Output the (x, y) coordinate of the center of the cell containing the given text.  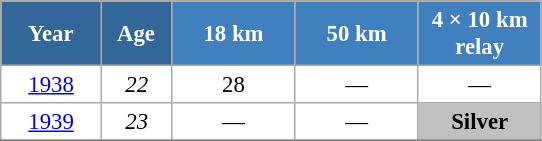
1938 (52, 85)
4 × 10 km relay (480, 34)
Year (52, 34)
Age (136, 34)
50 km (356, 34)
18 km (234, 34)
Silver (480, 122)
28 (234, 85)
1939 (52, 122)
23 (136, 122)
22 (136, 85)
